Extract the (x, y) coordinate from the center of the cell holding the provided text.  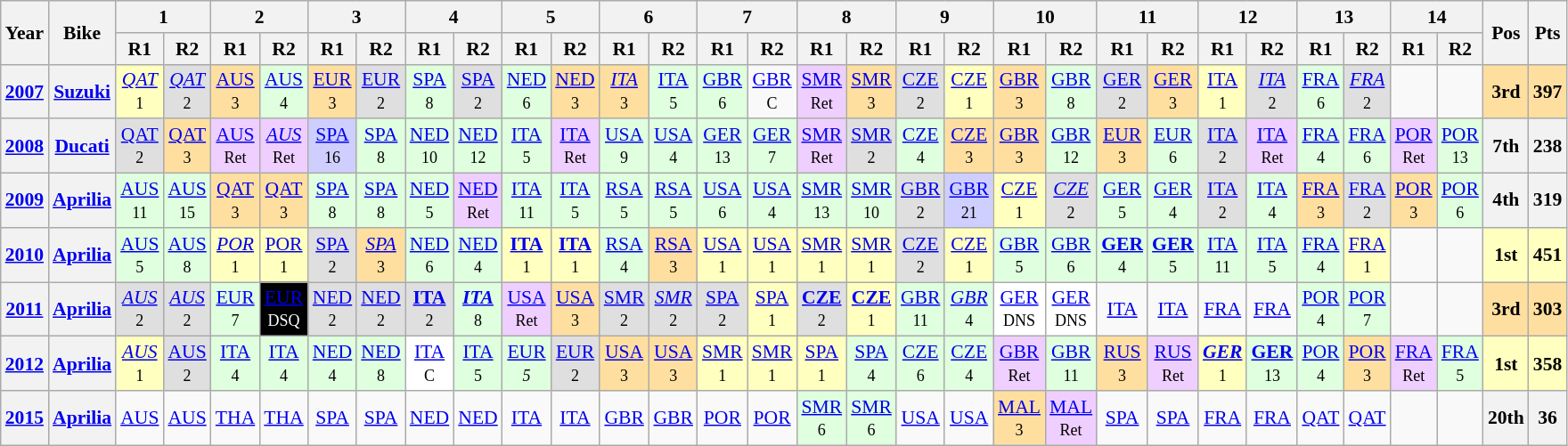
Ducati (82, 146)
RSA3 (674, 255)
EUR7 (235, 310)
GBR8 (1071, 91)
ITA3 (625, 91)
AUS1 (139, 363)
EUR5 (527, 363)
QAT1 (139, 91)
SMR3 (871, 91)
NED10 (429, 146)
Pts (1548, 32)
SPA16 (332, 146)
RSA4 (625, 255)
GER1 (1222, 363)
GBRRet (1019, 363)
Year (25, 32)
2007 (25, 91)
1 (164, 17)
Pos (1506, 32)
CZE6 (921, 363)
USA6 (723, 201)
4th (1506, 201)
GER7 (772, 146)
GBR12 (1071, 146)
NEDRet (478, 201)
451 (1548, 255)
FRA1 (1368, 255)
FRARet (1414, 363)
GBR21 (969, 201)
2012 (25, 363)
USA9 (625, 146)
SPA3 (380, 255)
9 (944, 17)
PORRet (1414, 146)
CZE3 (969, 146)
319 (1548, 201)
2008 (25, 146)
POR13 (1460, 146)
6 (649, 17)
FRA5 (1460, 363)
NED3 (575, 91)
GBR2 (921, 201)
NED12 (478, 146)
303 (1548, 310)
SPA4 (871, 363)
7 (747, 17)
EURDSQ (283, 310)
2011 (25, 310)
NED8 (380, 363)
GER2 (1123, 91)
AUS5 (139, 255)
397 (1548, 91)
AUS3 (235, 91)
ITA 1 (575, 255)
36 (1548, 418)
2010 (25, 255)
358 (1548, 363)
2009 (25, 201)
NED5 (429, 201)
12 (1247, 17)
USARet (527, 310)
AUS8 (187, 255)
ITA8 (478, 310)
GBR5 (1019, 255)
20th (1506, 418)
GBRC (772, 91)
ITAC (429, 363)
8 (846, 17)
13 (1343, 17)
Suzuki (82, 91)
7th (1506, 146)
POR6 (1460, 201)
SMR10 (871, 201)
3 (356, 17)
MALRet (1071, 418)
10 (1045, 17)
GER3 (1172, 91)
POR7 (1368, 310)
FRA3 (1320, 201)
MAL3 (1019, 418)
2015 (25, 418)
11 (1147, 17)
14 (1437, 17)
238 (1548, 146)
RUS3 (1123, 363)
5 (551, 17)
AUS15 (187, 201)
SMR13 (821, 201)
AUS4 (283, 91)
EUR6 (1172, 146)
AUS11 (139, 201)
Bike (82, 32)
RUSRet (1172, 363)
GBR4 (969, 310)
2 (260, 17)
4 (454, 17)
